Determine the (x, y) coordinate at the center of the cell enclosing the given text.  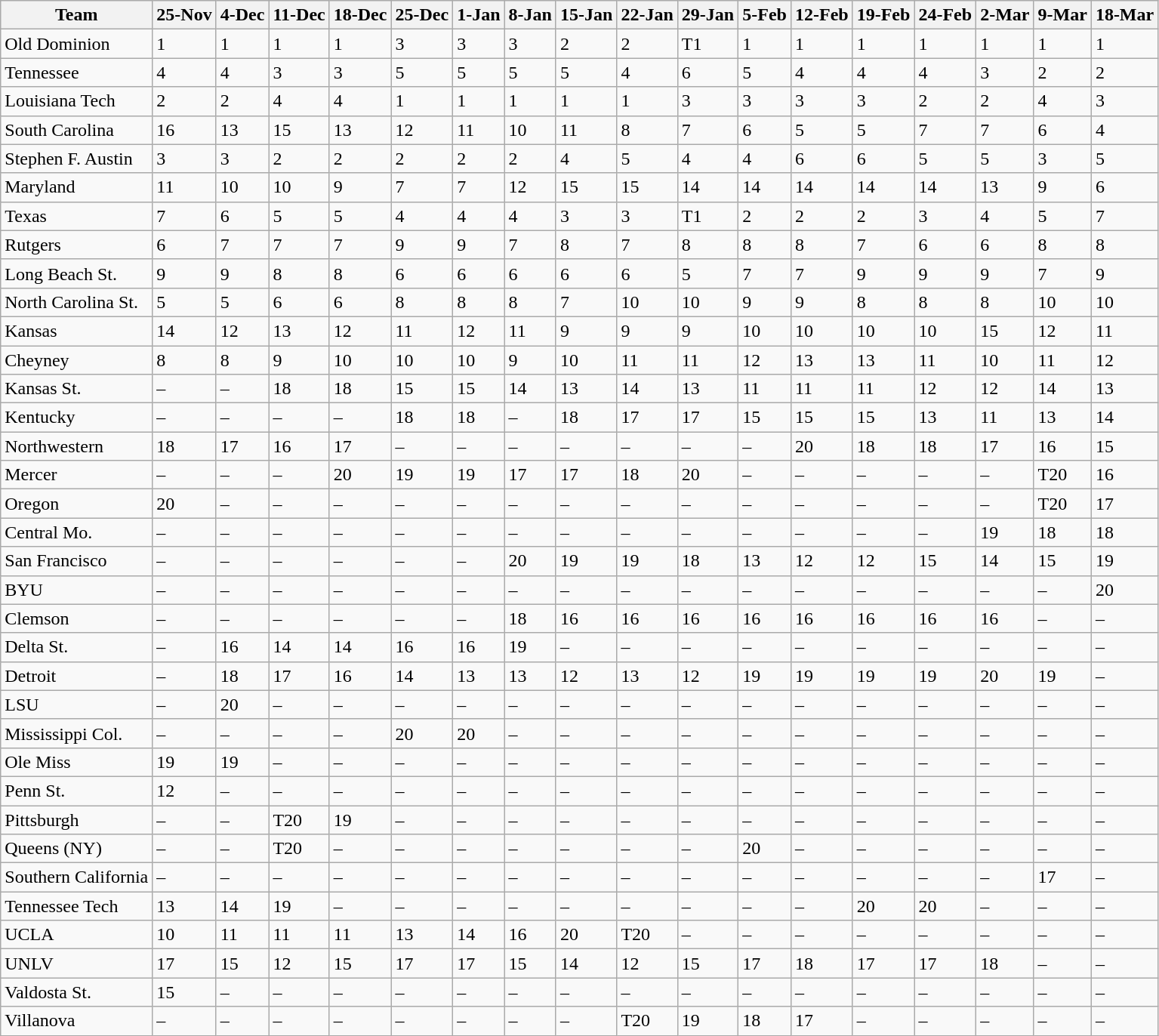
Southern California (77, 877)
25-Dec (422, 15)
Mercer (77, 475)
1-Jan (479, 15)
Ole Miss (77, 762)
29-Jan (707, 15)
Penn St. (77, 791)
Valdosta St. (77, 992)
Delta St. (77, 647)
Oregon (77, 504)
9-Mar (1062, 15)
South Carolina (77, 130)
Central Mo. (77, 532)
San Francisco (77, 561)
18-Dec (360, 15)
8-Jan (530, 15)
Team (77, 15)
2-Mar (1005, 15)
Queens (NY) (77, 849)
Kansas (77, 331)
Rutgers (77, 245)
11-Dec (299, 15)
4-Dec (242, 15)
Maryland (77, 187)
22-Jan (647, 15)
UNLV (77, 964)
BYU (77, 590)
Clemson (77, 618)
Villanova (77, 1021)
Texas (77, 216)
5-Feb (765, 15)
North Carolina St. (77, 302)
Kentucky (77, 418)
19-Feb (883, 15)
Pittsburgh (77, 819)
LSU (77, 705)
Stephen F. Austin (77, 159)
Louisiana Tech (77, 101)
UCLA (77, 935)
Old Dominion (77, 44)
Detroit (77, 676)
Long Beach St. (77, 273)
Northwestern (77, 446)
Cheyney (77, 360)
Kansas St. (77, 389)
Mississippi Col. (77, 733)
15-Jan (586, 15)
Tennessee (77, 72)
25-Nov (184, 15)
24-Feb (945, 15)
18-Mar (1124, 15)
Tennessee Tech (77, 906)
12-Feb (821, 15)
